Return the [X, Y] coordinate for the center point of the cell that contains the specified text.  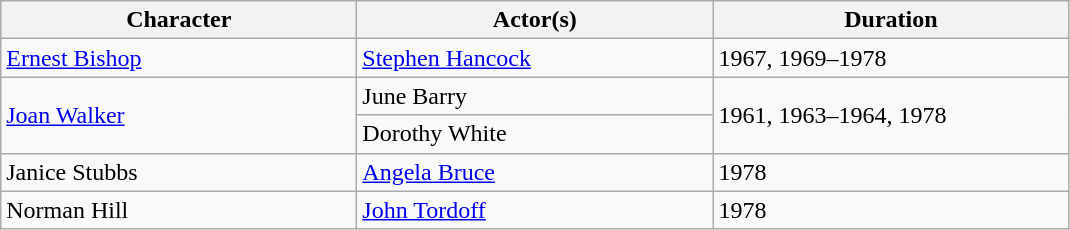
John Tordoff [535, 210]
Actor(s) [535, 20]
June Barry [535, 96]
Character [179, 20]
Stephen Hancock [535, 58]
1961, 1963–1964, 1978 [891, 115]
Duration [891, 20]
Norman Hill [179, 210]
Joan Walker [179, 115]
Ernest Bishop [179, 58]
Dorothy White [535, 134]
Angela Bruce [535, 172]
1967, 1969–1978 [891, 58]
Janice Stubbs [179, 172]
